Return the [X, Y] coordinate for the center point of the cell that contains the specified text.  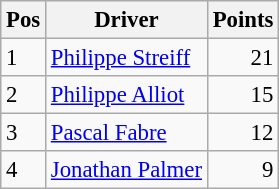
1 [24, 58]
15 [242, 95]
21 [242, 58]
12 [242, 133]
Philippe Streiff [127, 58]
Jonathan Palmer [127, 170]
9 [242, 170]
3 [24, 133]
Philippe Alliot [127, 95]
4 [24, 170]
2 [24, 95]
Pos [24, 20]
Points [242, 20]
Driver [127, 20]
Pascal Fabre [127, 133]
